Provide the [X, Y] coordinate of the cell's center where the given text is located.  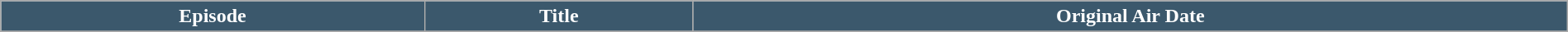
Original Air Date [1130, 16]
Title [559, 16]
Episode [213, 16]
